Determine the [X, Y] coordinate at the center of the cell enclosing the given text.  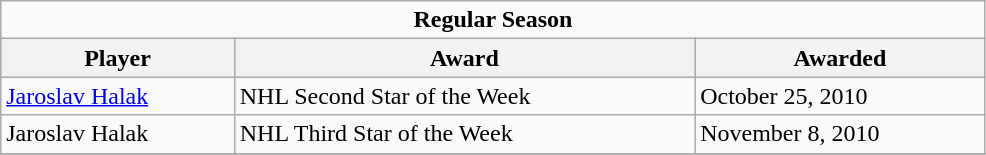
NHL Third Star of the Week [464, 134]
Awarded [840, 58]
October 25, 2010 [840, 96]
November 8, 2010 [840, 134]
Award [464, 58]
Regular Season [493, 20]
NHL Second Star of the Week [464, 96]
Player [118, 58]
